Locate the cell with the specified text and output its [X, Y] center coordinate. 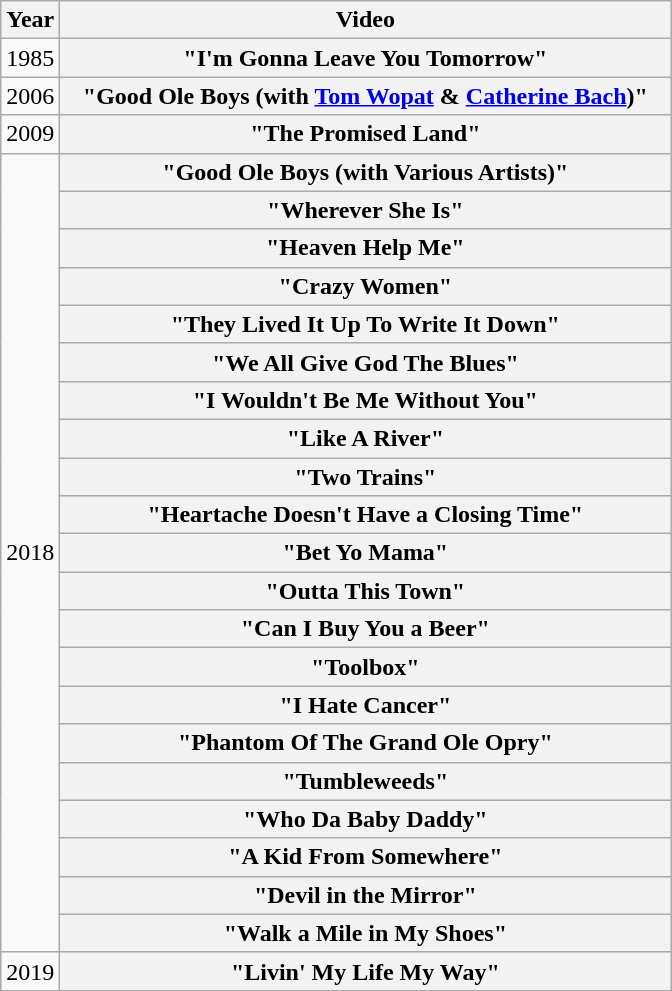
"We All Give God The Blues" [366, 362]
"Crazy Women" [366, 286]
"Tumbleweeds" [366, 781]
2018 [30, 552]
"Heaven Help Me" [366, 248]
"Wherever She Is" [366, 210]
1985 [30, 58]
"A Kid From Somewhere" [366, 857]
"Livin' My Life My Way" [366, 971]
"Two Trains" [366, 477]
"They Lived It Up To Write It Down" [366, 324]
"Like A River" [366, 438]
"Toolbox" [366, 667]
"Good Ole Boys (with Tom Wopat & Catherine Bach)" [366, 96]
"Outta This Town" [366, 591]
"I Wouldn't Be Me Without You" [366, 400]
"Bet Yo Mama" [366, 553]
"Can I Buy You a Beer" [366, 629]
2019 [30, 971]
"Phantom Of The Grand Ole Opry" [366, 743]
"Walk a Mile in My Shoes" [366, 933]
"I'm Gonna Leave You Tomorrow" [366, 58]
Year [30, 20]
2006 [30, 96]
"Devil in the Mirror" [366, 895]
Video [366, 20]
"Good Ole Boys (with Various Artists)" [366, 172]
"Heartache Doesn't Have a Closing Time" [366, 515]
"I Hate Cancer" [366, 705]
"The Promised Land" [366, 134]
2009 [30, 134]
"Who Da Baby Daddy" [366, 819]
